Pinpoint the cell where the given text exists, returning its (x, y) midpoint coordinate. 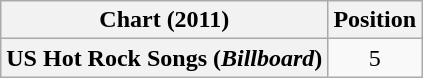
Chart (2011) (164, 20)
Position (375, 20)
US Hot Rock Songs (Billboard) (164, 58)
5 (375, 58)
